Identify which cell holds the provided text, then report its [X, Y] central coordinate. 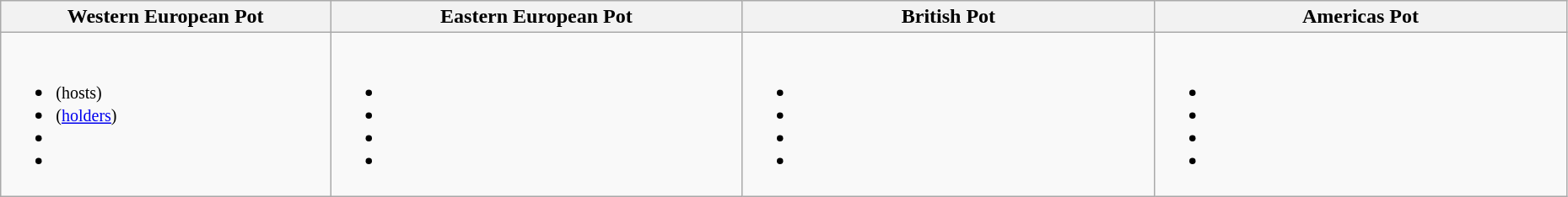
Eastern European Pot [536, 17]
British Pot [948, 17]
(hosts) (holders) [165, 114]
Americas Pot [1361, 17]
Western European Pot [165, 17]
